Identify which cell holds the provided text, then report its (X, Y) central coordinate. 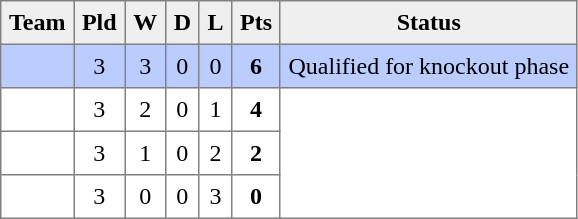
4 (256, 110)
Team (38, 23)
Pld (100, 23)
Status (428, 23)
W (145, 23)
6 (256, 66)
D (182, 23)
Qualified for knockout phase (428, 66)
Pts (256, 23)
L (216, 23)
